Find where the given text appears and provide that cell's center as (X, Y) coordinate. 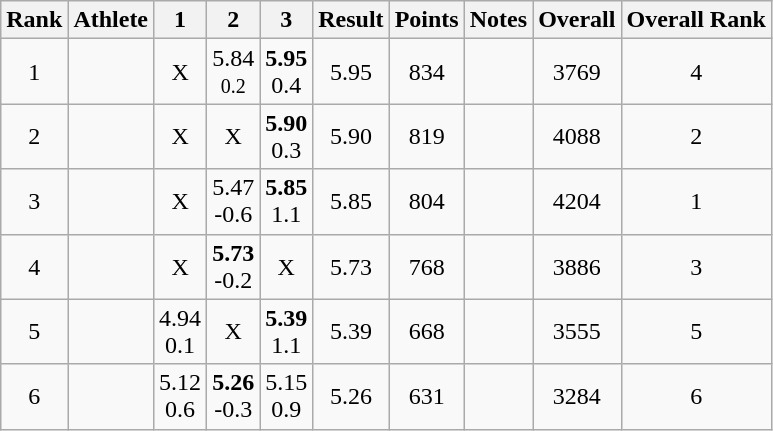
834 (426, 72)
5.150.9 (286, 396)
4.940.1 (180, 332)
Notes (498, 20)
4088 (577, 136)
3769 (577, 72)
3886 (577, 266)
5.840.2 (234, 72)
5.900.3 (286, 136)
Points (426, 20)
631 (426, 396)
768 (426, 266)
5.851.1 (286, 202)
5.47-0.6 (234, 202)
5.26-0.3 (234, 396)
5.73-0.2 (234, 266)
5.391.1 (286, 332)
804 (426, 202)
5.39 (351, 332)
Result (351, 20)
819 (426, 136)
Athlete (111, 20)
668 (426, 332)
4204 (577, 202)
5.90 (351, 136)
5.26 (351, 396)
Rank (34, 20)
Overall Rank (696, 20)
5.95 (351, 72)
Overall (577, 20)
5.120.6 (180, 396)
5.950.4 (286, 72)
3284 (577, 396)
5.85 (351, 202)
3555 (577, 332)
5.73 (351, 266)
